Return the [X, Y] coordinate for the center point of the cell that contains the specified text.  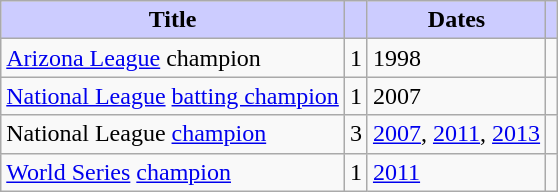
3 [356, 134]
2011 [456, 172]
World Series champion [173, 172]
National League champion [173, 134]
2007 [456, 96]
Arizona League champion [173, 58]
1998 [456, 58]
Dates [456, 20]
Title [173, 20]
National League batting champion [173, 96]
2007, 2011, 2013 [456, 134]
